Identify which cell holds the provided text, then report its [X, Y] central coordinate. 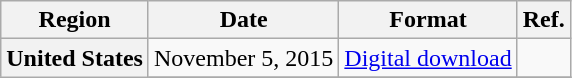
Format [428, 20]
Digital download [428, 58]
United States [75, 58]
November 5, 2015 [243, 58]
Ref. [544, 20]
Date [243, 20]
Region [75, 20]
